Locate the cell with the specified text and output its (x, y) center coordinate. 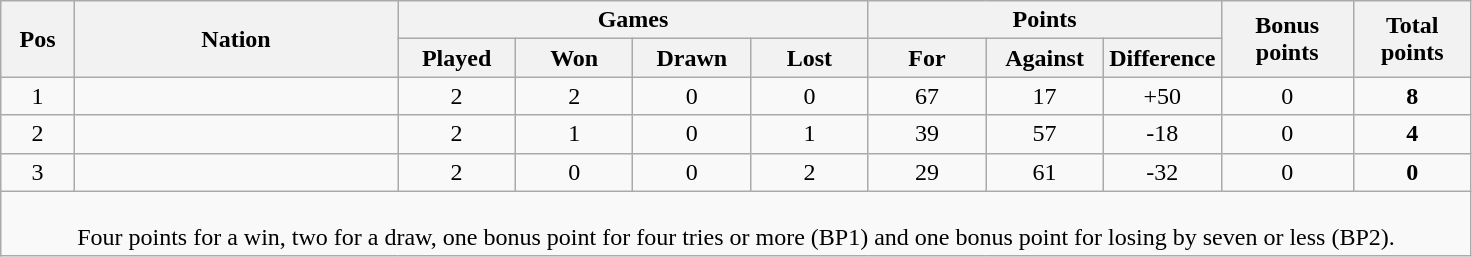
57 (1045, 134)
Drawn (692, 58)
Played (457, 58)
61 (1045, 172)
Nation (236, 39)
Points (1044, 20)
Games (633, 20)
Lost (810, 58)
Difference (1162, 58)
-32 (1162, 172)
+50 (1162, 96)
Won (574, 58)
39 (927, 134)
For (927, 58)
Pos (38, 39)
29 (927, 172)
17 (1045, 96)
Four points for a win, two for a draw, one bonus point for four tries or more (BP1) and one bonus point for losing by seven or less (BP2). (736, 224)
67 (927, 96)
8 (1412, 96)
3 (38, 172)
Bonuspoints (1287, 39)
-18 (1162, 134)
Totalpoints (1412, 39)
Against (1045, 58)
4 (1412, 134)
